Pinpoint the cell where the given text exists, returning its [X, Y] midpoint coordinate. 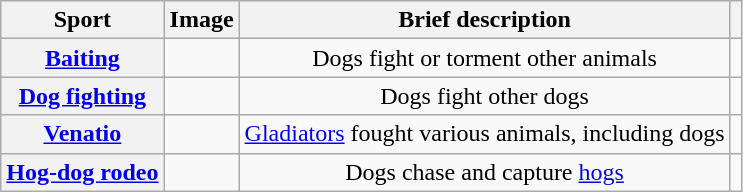
Gladiators fought various animals, including dogs [484, 134]
Dogs fight other dogs [484, 96]
Brief description [484, 20]
Venatio [82, 134]
Image [202, 20]
Baiting [82, 58]
Dogs fight or torment other animals [484, 58]
Hog-dog rodeo [82, 172]
Sport [82, 20]
Dogs chase and capture hogs [484, 172]
Dog fighting [82, 96]
